Output the [x, y] coordinate of the center of the cell containing the given text.  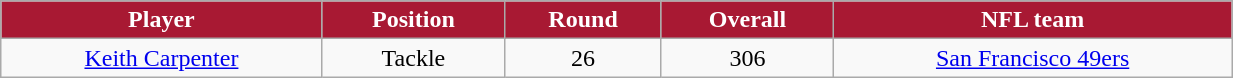
San Francisco 49ers [1033, 58]
Round [584, 20]
26 [584, 58]
Position [414, 20]
NFL team [1033, 20]
Overall [747, 20]
Player [162, 20]
306 [747, 58]
Tackle [414, 58]
Keith Carpenter [162, 58]
